Return [x, y] of the center of cell containing provided text 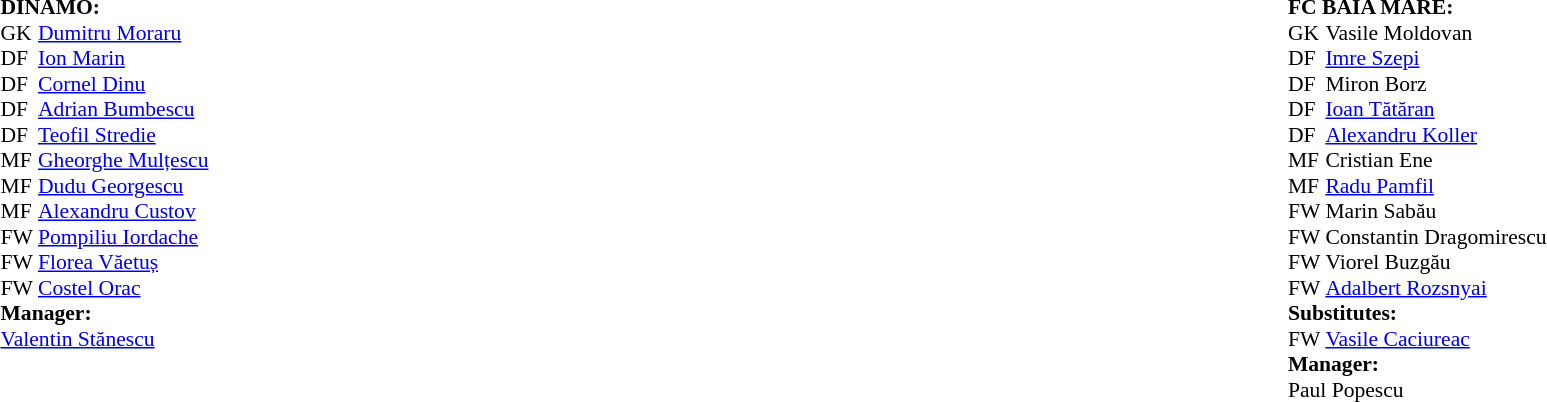
Valentin Stănescu [104, 339]
Vasile Caciureac [1436, 339]
Ioan Tătăran [1436, 109]
Vasile Moldovan [1436, 33]
Costel Orac [123, 288]
Viorel Buzgău [1436, 263]
Adalbert Rozsnyai [1436, 288]
Miron Borz [1436, 84]
Cornel Dinu [123, 84]
Radu Pamfil [1436, 186]
Dumitru Moraru [123, 33]
Adrian Bumbescu [123, 109]
Ion Marin [123, 59]
Constantin Dragomirescu [1436, 237]
Alexandru Custov [123, 211]
Pompiliu Iordache [123, 237]
Teofil Stredie [123, 135]
Gheorghe Mulțescu [123, 161]
Marin Sabău [1436, 211]
Substitutes: [1418, 313]
Alexandru Koller [1436, 135]
Dudu Georgescu [123, 186]
Imre Szepi [1436, 59]
Cristian Ene [1436, 161]
Florea Văetuș [123, 263]
